Identify which cell holds the provided text, then report its [x, y] central coordinate. 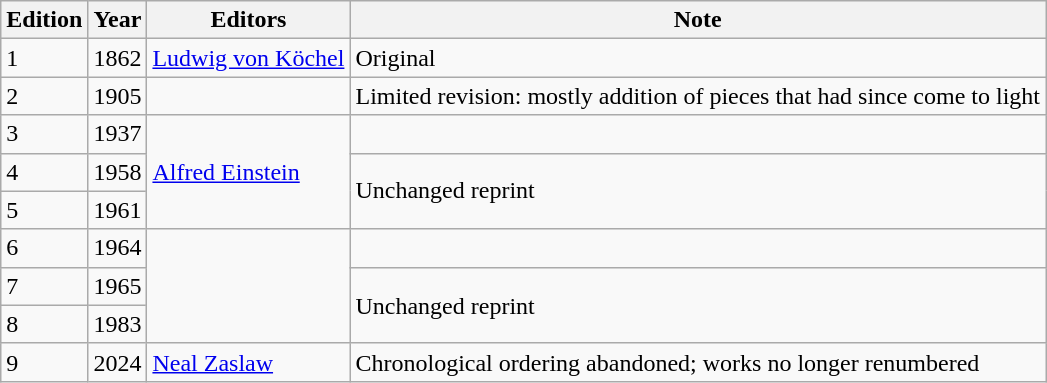
Limited revision: mostly addition of pieces that had since come to light [698, 96]
2024 [118, 362]
Neal Zaslaw [248, 362]
9 [44, 362]
Editors [248, 20]
1905 [118, 96]
1958 [118, 172]
Chronological ordering abandoned; works no longer renumbered [698, 362]
1965 [118, 286]
3 [44, 134]
Ludwig von Köchel [248, 58]
6 [44, 248]
Year [118, 20]
2 [44, 96]
4 [44, 172]
1983 [118, 324]
8 [44, 324]
1862 [118, 58]
1 [44, 58]
Edition [44, 20]
1937 [118, 134]
7 [44, 286]
Original [698, 58]
Note [698, 20]
Alfred Einstein [248, 172]
1961 [118, 210]
1964 [118, 248]
5 [44, 210]
